Capture the cell that displays the provided text and extract its [x, y] central coordinate. 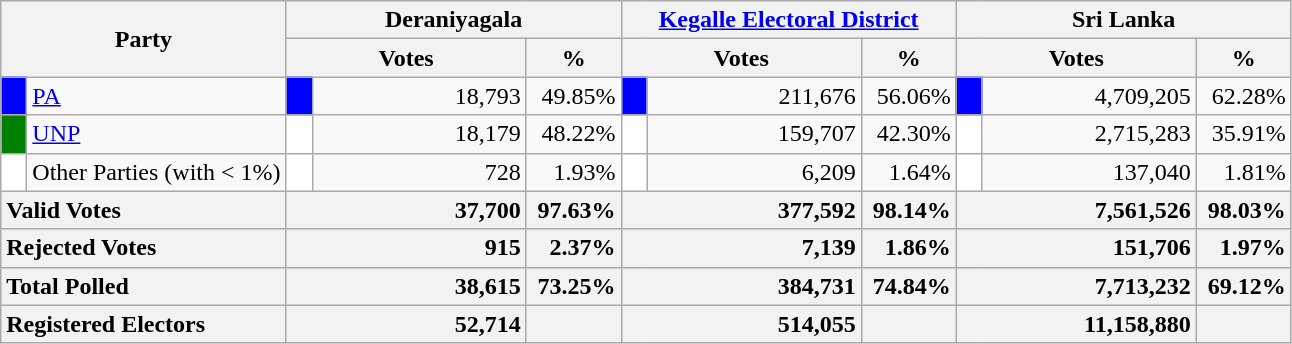
514,055 [741, 324]
56.06% [908, 96]
98.14% [908, 210]
211,676 [754, 96]
2.37% [574, 248]
377,592 [741, 210]
Party [144, 39]
Other Parties (with < 1%) [156, 172]
Total Polled [144, 286]
Sri Lanka [1124, 20]
Valid Votes [144, 210]
7,713,232 [1076, 286]
159,707 [754, 134]
1.93% [574, 172]
384,731 [741, 286]
49.85% [574, 96]
1.97% [1244, 248]
18,793 [419, 96]
4,709,205 [1089, 96]
97.63% [574, 210]
11,158,880 [1076, 324]
UNP [156, 134]
42.30% [908, 134]
6,209 [754, 172]
62.28% [1244, 96]
Deraniyagala [454, 20]
Registered Electors [144, 324]
74.84% [908, 286]
52,714 [406, 324]
Kegalle Electoral District [788, 20]
37,700 [406, 210]
1.86% [908, 248]
915 [406, 248]
137,040 [1089, 172]
728 [419, 172]
Rejected Votes [144, 248]
2,715,283 [1089, 134]
73.25% [574, 286]
PA [156, 96]
35.91% [1244, 134]
48.22% [574, 134]
38,615 [406, 286]
7,139 [741, 248]
7,561,526 [1076, 210]
1.64% [908, 172]
1.81% [1244, 172]
69.12% [1244, 286]
98.03% [1244, 210]
18,179 [419, 134]
151,706 [1076, 248]
